Find where the given text appears and provide that cell's center as [X, Y] coordinate. 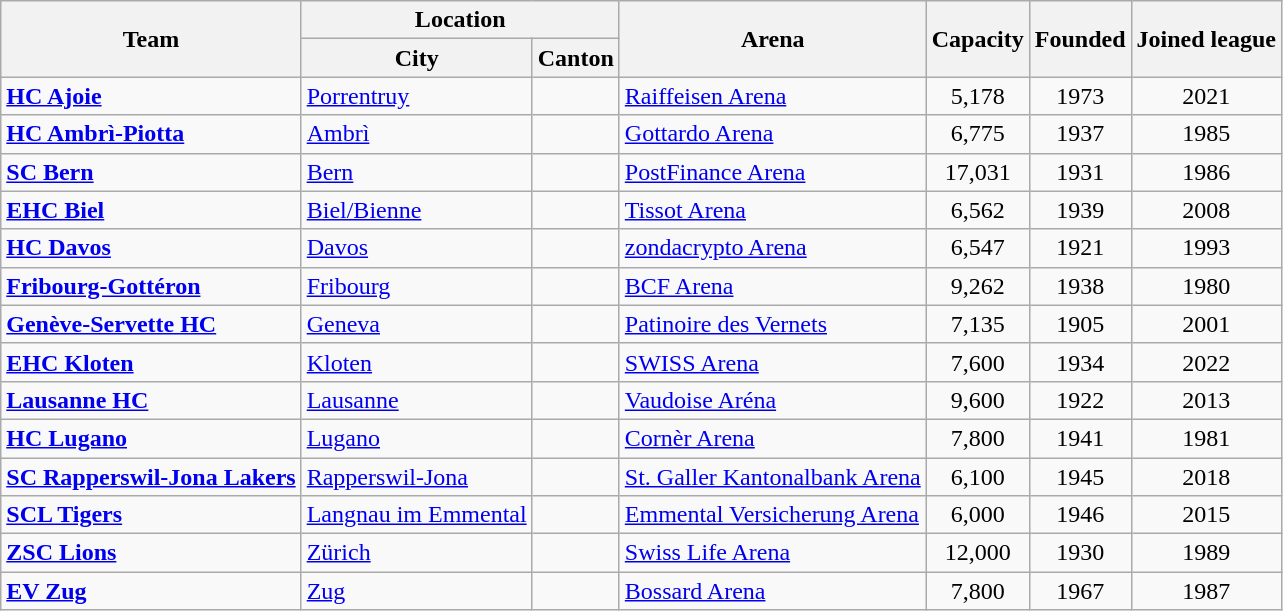
HC Ambrì-Piotta [151, 134]
2021 [1206, 96]
Vaudoise Aréna [772, 400]
HC Ajoie [151, 96]
Patinoire des Vernets [772, 324]
Location [460, 20]
Geneva [416, 324]
Swiss Life Arena [772, 553]
7,600 [978, 362]
Arena [772, 39]
SWISS Arena [772, 362]
Rapperswil-Jona [416, 477]
1985 [1206, 134]
Founded [1080, 39]
Cornèr Arena [772, 438]
SC Rapperswil-Jona Lakers [151, 477]
9,262 [978, 286]
9,600 [978, 400]
1993 [1206, 248]
Bossard Arena [772, 591]
Gottardo Arena [772, 134]
7,135 [978, 324]
ZSC Lions [151, 553]
1934 [1080, 362]
SC Bern [151, 172]
EHC Kloten [151, 362]
1922 [1080, 400]
6,000 [978, 515]
1945 [1080, 477]
HC Lugano [151, 438]
1937 [1080, 134]
Team [151, 39]
Zürich [416, 553]
HC Davos [151, 248]
Joined league [1206, 39]
Lausanne [416, 400]
Fribourg-Gottéron [151, 286]
2018 [1206, 477]
1905 [1080, 324]
Porrentruy [416, 96]
St. Galler Kantonalbank Arena [772, 477]
2001 [1206, 324]
1981 [1206, 438]
Canton [576, 58]
1987 [1206, 591]
EV Zug [151, 591]
Genève-Servette HC [151, 324]
5,178 [978, 96]
1946 [1080, 515]
Raiffeisen Arena [772, 96]
1930 [1080, 553]
2022 [1206, 362]
zondacrypto Arena [772, 248]
6,562 [978, 210]
Kloten [416, 362]
Lugano [416, 438]
Bern [416, 172]
6,775 [978, 134]
1986 [1206, 172]
Zug [416, 591]
2013 [1206, 400]
City [416, 58]
Emmental Versicherung Arena [772, 515]
6,100 [978, 477]
SCL Tigers [151, 515]
1938 [1080, 286]
1939 [1080, 210]
6,547 [978, 248]
1989 [1206, 553]
Capacity [978, 39]
Davos [416, 248]
Fribourg [416, 286]
2008 [1206, 210]
Tissot Arena [772, 210]
1921 [1080, 248]
1941 [1080, 438]
1931 [1080, 172]
Lausanne HC [151, 400]
17,031 [978, 172]
EHC Biel [151, 210]
12,000 [978, 553]
1980 [1206, 286]
Langnau im Emmental [416, 515]
1973 [1080, 96]
Ambrì [416, 134]
PostFinance Arena [772, 172]
Biel/Bienne [416, 210]
BCF Arena [772, 286]
2015 [1206, 515]
1967 [1080, 591]
